For the text-containing cell, return its midpoint in (x, y) coordinate format. 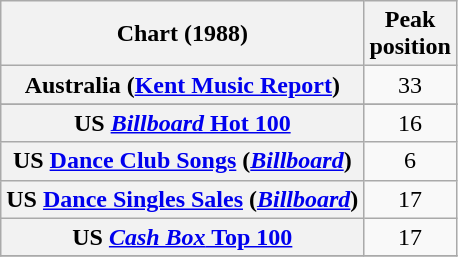
US Billboard Hot 100 (182, 123)
US Cash Box Top 100 (182, 237)
Peakposition (410, 34)
Chart (1988) (182, 34)
US Dance Club Songs (Billboard) (182, 161)
Australia (Kent Music Report) (182, 85)
US Dance Singles Sales (Billboard) (182, 199)
33 (410, 85)
6 (410, 161)
16 (410, 123)
